Return the [X, Y] coordinate for the center point of the cell that contains the specified text.  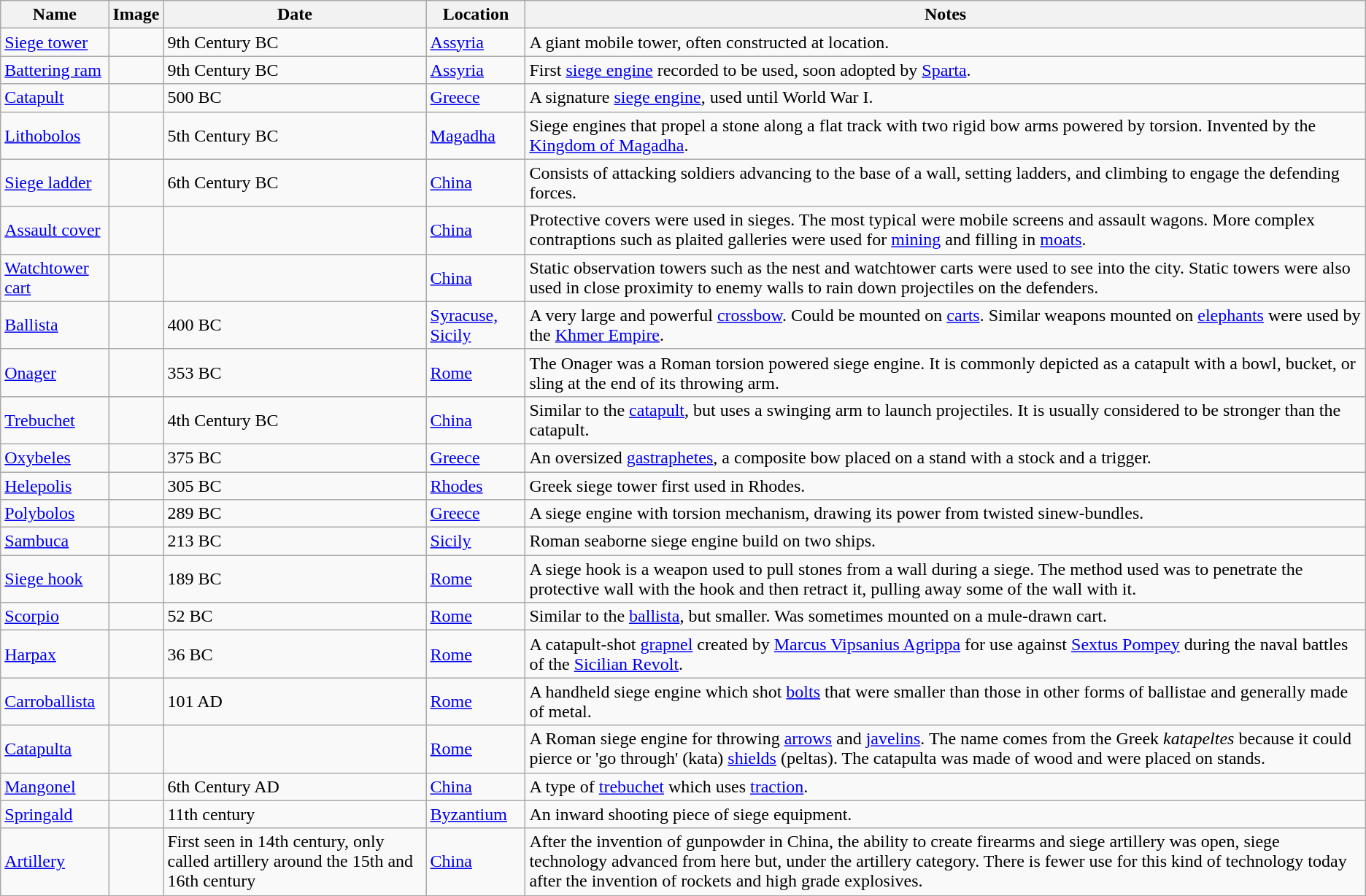
Magadha [476, 136]
Ballista [55, 325]
Catapult [55, 98]
A siege engine with torsion mechanism, drawing its power from twisted sinew-bundles. [946, 514]
Springald [55, 814]
Helepolis [55, 485]
Oxybeles [55, 457]
Name [55, 15]
36 BC [295, 654]
Byzantium [476, 814]
Artillery [55, 862]
Scorpio [55, 617]
A signature siege engine, used until World War I. [946, 98]
Rhodes [476, 485]
A giant mobile tower, often constructed at location. [946, 42]
Roman seaborne siege engine build on two ships. [946, 541]
5th Century BC [295, 136]
Greek siege tower first used in Rhodes. [946, 485]
A handheld siege engine which shot bolts that were smaller than those in other forms of ballistae and generally made of metal. [946, 702]
An oversized gastraphetes, a composite bow placed on a stand with a stock and a trigger. [946, 457]
A type of trebuchet which uses traction. [946, 787]
Mangonel [55, 787]
Siege tower [55, 42]
An inward shooting piece of siege equipment. [946, 814]
Similar to the catapult, but uses a swinging arm to launch projectiles. It is usually considered to be stronger than the catapult. [946, 420]
Carroballista [55, 702]
11th century [295, 814]
Location [476, 15]
A catapult-shot grapnel created by Marcus Vipsanius Agrippa for use against Sextus Pompey during the naval battles of the Sicilian Revolt. [946, 654]
Battering ram [55, 70]
Assault cover [55, 231]
Watchtower cart [55, 277]
375 BC [295, 457]
Siege hook [55, 579]
305 BC [295, 485]
Notes [946, 15]
First seen in 14th century, only called artillery around the 15th and 16th century [295, 862]
289 BC [295, 514]
First siege engine recorded to be used, soon adopted by Sparta. [946, 70]
Consists of attacking soldiers advancing to the base of a wall, setting ladders, and climbing to engage the defending forces. [946, 182]
Sicily [476, 541]
52 BC [295, 617]
Harpax [55, 654]
400 BC [295, 325]
Syracuse, Sicily [476, 325]
Similar to the ballista, but smaller. Was sometimes mounted on a mule-drawn cart. [946, 617]
500 BC [295, 98]
Onager [55, 372]
Sambuca [55, 541]
6th Century AD [295, 787]
189 BC [295, 579]
Polybolos [55, 514]
Catapulta [55, 749]
Siege ladder [55, 182]
101 AD [295, 702]
Lithobolos [55, 136]
4th Century BC [295, 420]
Image [136, 15]
Siege engines that propel a stone along a flat track with two rigid bow arms powered by torsion. Invented by the Kingdom of Magadha. [946, 136]
A very large and powerful crossbow. Could be mounted on carts. Similar weapons mounted on elephants were used by the Khmer Empire. [946, 325]
6th Century BC [295, 182]
Trebuchet [55, 420]
Date [295, 15]
213 BC [295, 541]
353 BC [295, 372]
